Determine the [x, y] coordinate at the center of the cell enclosing the given text.  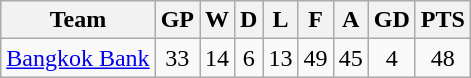
Bangkok Bank [78, 58]
Team [78, 20]
A [350, 20]
45 [350, 58]
6 [249, 58]
4 [392, 58]
GD [392, 20]
F [316, 20]
L [280, 20]
GP [177, 20]
48 [442, 58]
W [218, 20]
49 [316, 58]
13 [280, 58]
14 [218, 58]
D [249, 20]
PTS [442, 20]
33 [177, 58]
